Pinpoint the cell where the given text exists, returning its (X, Y) midpoint coordinate. 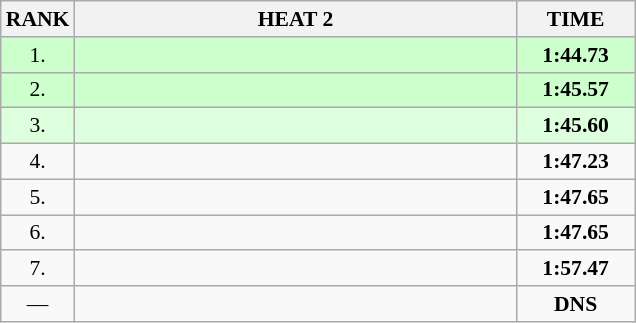
DNS (576, 304)
1:57.47 (576, 269)
4. (38, 162)
1:45.57 (576, 90)
6. (38, 233)
2. (38, 90)
7. (38, 269)
1:47.23 (576, 162)
1. (38, 55)
1:45.60 (576, 126)
— (38, 304)
3. (38, 126)
HEAT 2 (295, 19)
1:44.73 (576, 55)
5. (38, 197)
RANK (38, 19)
TIME (576, 19)
